Output the [X, Y] coordinate of the center of the cell containing the given text.  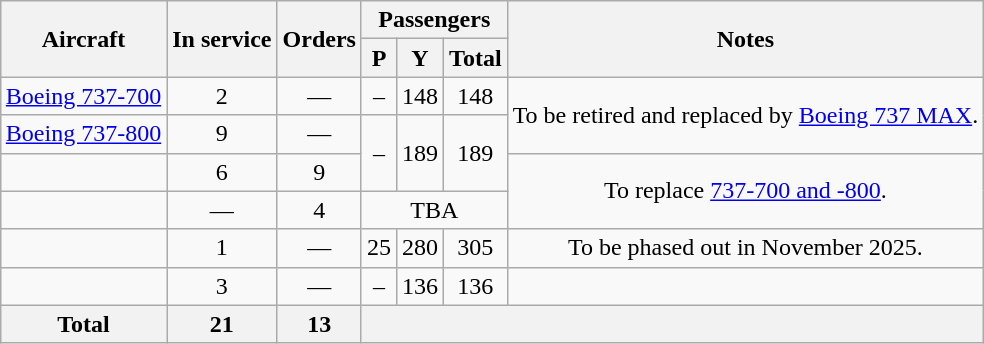
21 [222, 324]
Boeing 737-700 [83, 96]
To be phased out in November 2025. [746, 248]
2 [222, 96]
305 [476, 248]
Orders [319, 39]
25 [378, 248]
280 [420, 248]
Aircraft [83, 39]
Notes [746, 39]
Passengers [434, 20]
To replace 737-700 and -800. [746, 191]
4 [319, 210]
TBA [434, 210]
6 [222, 172]
13 [319, 324]
Y [420, 58]
Boeing 737-800 [83, 134]
1 [222, 248]
In service [222, 39]
P [378, 58]
3 [222, 286]
To be retired and replaced by Boeing 737 MAX. [746, 115]
